Scan for the cell matching the given text and deliver its (X, Y) coordinate at center. 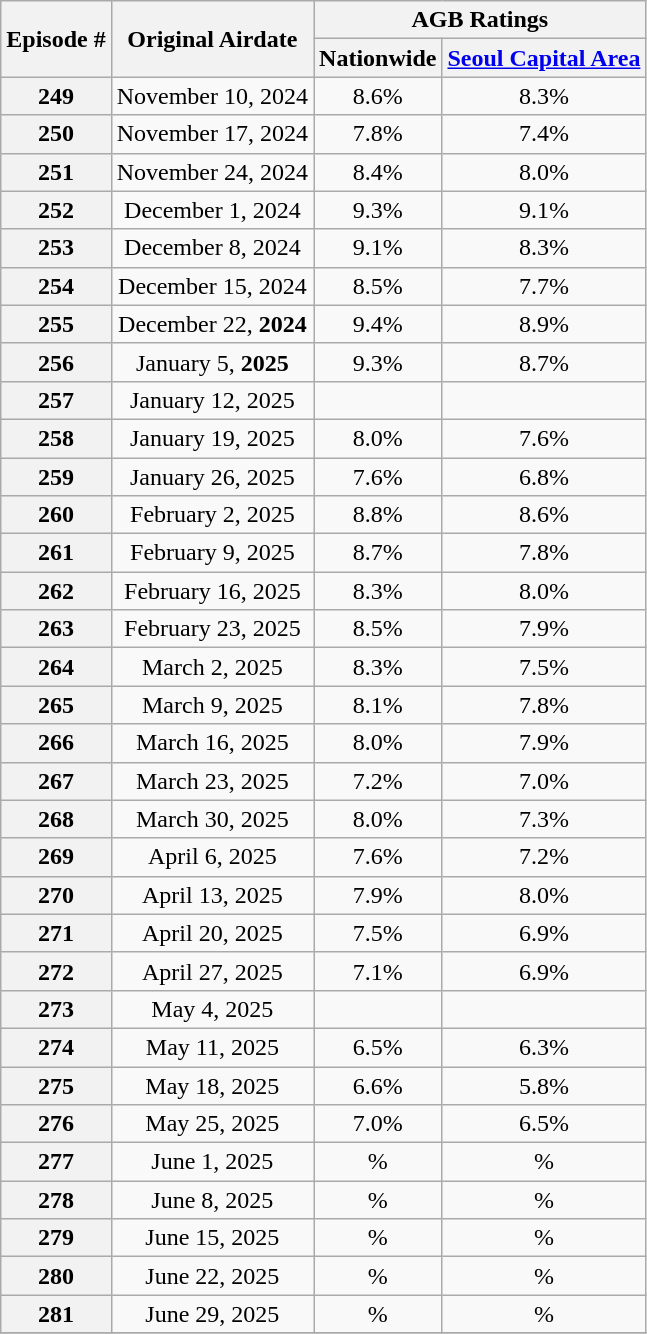
270 (56, 895)
December 1, 2024 (212, 210)
6.8% (544, 477)
7.1% (378, 971)
March 9, 2025 (212, 705)
8.1% (378, 705)
259 (56, 477)
February 16, 2025 (212, 591)
274 (56, 1047)
January 12, 2025 (212, 400)
December 15, 2024 (212, 286)
June 29, 2025 (212, 1314)
258 (56, 438)
260 (56, 515)
264 (56, 667)
276 (56, 1124)
Nationwide (378, 58)
266 (56, 743)
271 (56, 933)
279 (56, 1238)
256 (56, 362)
November 24, 2024 (212, 172)
251 (56, 172)
263 (56, 629)
February 2, 2025 (212, 515)
March 23, 2025 (212, 781)
249 (56, 96)
280 (56, 1276)
June 22, 2025 (212, 1276)
January 26, 2025 (212, 477)
273 (56, 1009)
5.8% (544, 1085)
Episode # (56, 39)
May 4, 2025 (212, 1009)
June 8, 2025 (212, 1200)
268 (56, 819)
278 (56, 1200)
January 5, 2025 (212, 362)
February 23, 2025 (212, 629)
June 15, 2025 (212, 1238)
8.4% (378, 172)
7.4% (544, 134)
252 (56, 210)
267 (56, 781)
March 16, 2025 (212, 743)
AGB Ratings (480, 20)
265 (56, 705)
261 (56, 553)
250 (56, 134)
9.4% (378, 324)
June 1, 2025 (212, 1162)
277 (56, 1162)
275 (56, 1085)
255 (56, 324)
March 30, 2025 (212, 819)
December 8, 2024 (212, 248)
April 27, 2025 (212, 971)
254 (56, 286)
Seoul Capital Area (544, 58)
January 19, 2025 (212, 438)
262 (56, 591)
April 6, 2025 (212, 857)
Original Airdate (212, 39)
8.9% (544, 324)
February 9, 2025 (212, 553)
272 (56, 971)
281 (56, 1314)
March 2, 2025 (212, 667)
257 (56, 400)
7.3% (544, 819)
7.7% (544, 286)
6.6% (378, 1085)
April 13, 2025 (212, 895)
December 22, 2024 (212, 324)
November 10, 2024 (212, 96)
November 17, 2024 (212, 134)
May 18, 2025 (212, 1085)
May 11, 2025 (212, 1047)
8.8% (378, 515)
6.3% (544, 1047)
April 20, 2025 (212, 933)
253 (56, 248)
269 (56, 857)
May 25, 2025 (212, 1124)
